Extract the (x, y) coordinate from the center of the cell holding the provided text.  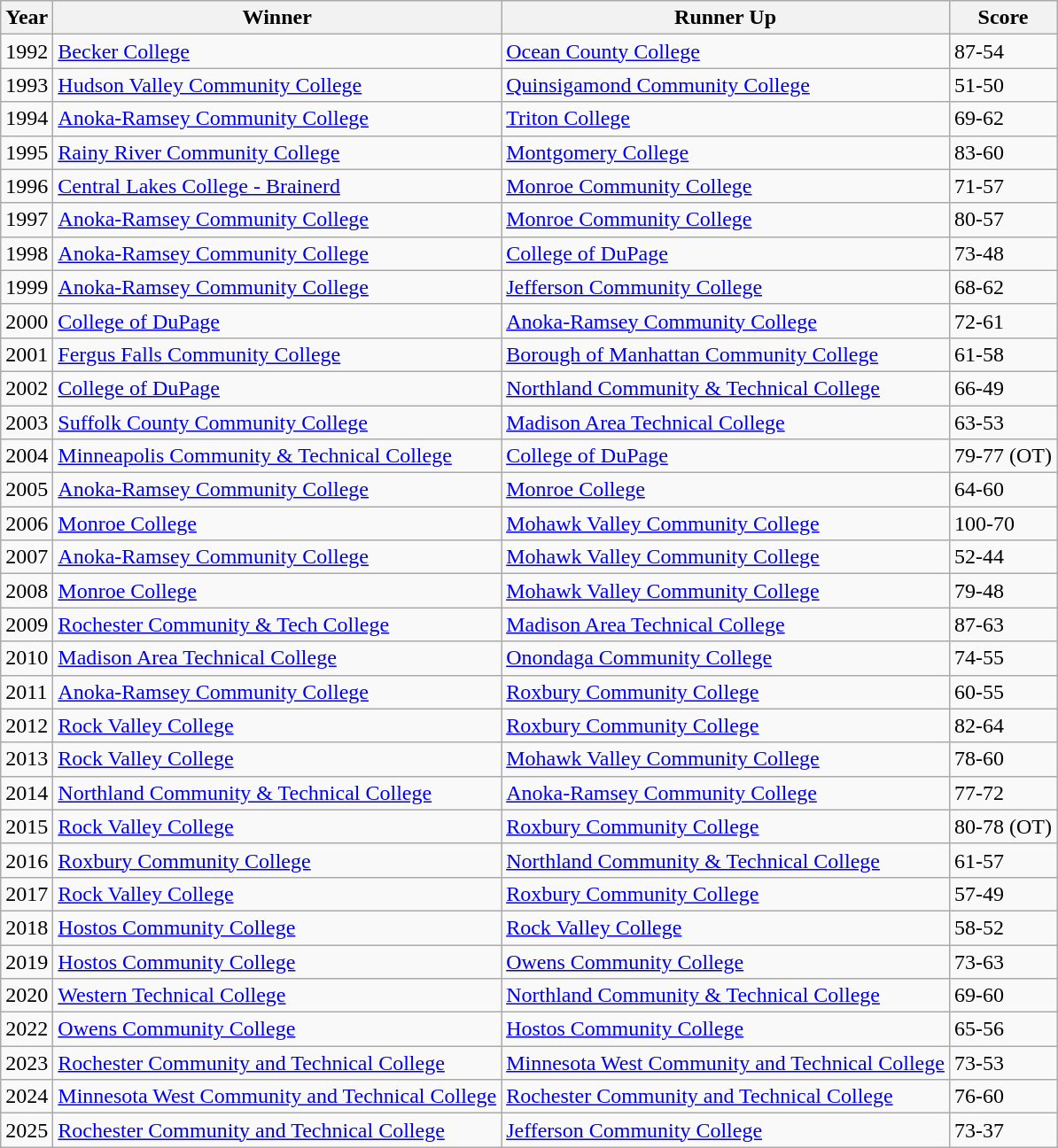
82-64 (1003, 725)
73-63 (1003, 961)
80-78 (OT) (1003, 826)
Triton College (726, 119)
77-72 (1003, 793)
83-60 (1003, 152)
2008 (27, 591)
Score (1003, 18)
1994 (27, 119)
2010 (27, 658)
79-48 (1003, 591)
74-55 (1003, 658)
2012 (27, 725)
73-37 (1003, 1130)
Onondaga Community College (726, 658)
Winner (277, 18)
76-60 (1003, 1097)
2023 (27, 1063)
1997 (27, 220)
2007 (27, 557)
2013 (27, 759)
Year (27, 18)
2024 (27, 1097)
Ocean County College (726, 51)
51-50 (1003, 85)
58-52 (1003, 927)
65-56 (1003, 1029)
2022 (27, 1029)
Rochester Community & Tech College (277, 624)
87-63 (1003, 624)
2006 (27, 524)
100-70 (1003, 524)
79-77 (OT) (1003, 456)
Runner Up (726, 18)
2004 (27, 456)
2015 (27, 826)
1995 (27, 152)
Quinsigamond Community College (726, 85)
73-48 (1003, 253)
2014 (27, 793)
60-55 (1003, 692)
2003 (27, 423)
69-60 (1003, 996)
Central Lakes College - Brainerd (277, 186)
71-57 (1003, 186)
2005 (27, 490)
2020 (27, 996)
1998 (27, 253)
2017 (27, 894)
64-60 (1003, 490)
69-62 (1003, 119)
61-57 (1003, 860)
2025 (27, 1130)
2000 (27, 321)
2018 (27, 927)
Fergus Falls Community College (277, 354)
1992 (27, 51)
1999 (27, 287)
Minneapolis Community & Technical College (277, 456)
2002 (27, 388)
Suffolk County Community College (277, 423)
1993 (27, 85)
78-60 (1003, 759)
68-62 (1003, 287)
57-49 (1003, 894)
72-61 (1003, 321)
1996 (27, 186)
2001 (27, 354)
80-57 (1003, 220)
63-53 (1003, 423)
66-49 (1003, 388)
Hudson Valley Community College (277, 85)
Rainy River Community College (277, 152)
2019 (27, 961)
2011 (27, 692)
61-58 (1003, 354)
Borough of Manhattan Community College (726, 354)
73-53 (1003, 1063)
Becker College (277, 51)
87-54 (1003, 51)
2016 (27, 860)
52-44 (1003, 557)
2009 (27, 624)
Montgomery College (726, 152)
Western Technical College (277, 996)
